From the cell containing the given text, extract its center point as [x, y] coordinate. 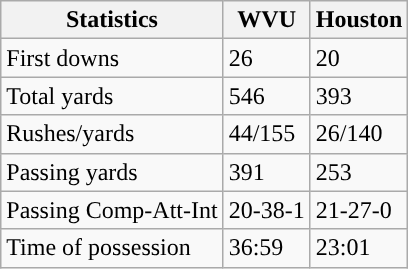
Statistics [112, 20]
36:59 [266, 248]
21-27-0 [359, 210]
First downs [112, 58]
20-38-1 [266, 210]
393 [359, 96]
Total yards [112, 96]
Houston [359, 20]
WVU [266, 20]
26/140 [359, 134]
Time of possession [112, 248]
Passing Comp-Att-Int [112, 210]
253 [359, 172]
44/155 [266, 134]
391 [266, 172]
23:01 [359, 248]
26 [266, 58]
546 [266, 96]
Rushes/yards [112, 134]
Passing yards [112, 172]
20 [359, 58]
